Search for the cell housing the specified text and yield its [x, y] center coordinate. 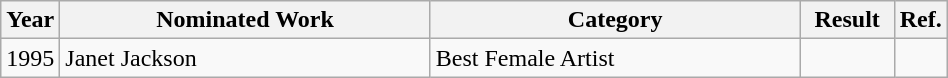
Ref. [920, 20]
Category [615, 20]
Best Female Artist [615, 58]
Nominated Work [245, 20]
Year [30, 20]
Janet Jackson [245, 58]
Result [847, 20]
1995 [30, 58]
